From the cell containing the given text, extract its center point as (X, Y) coordinate. 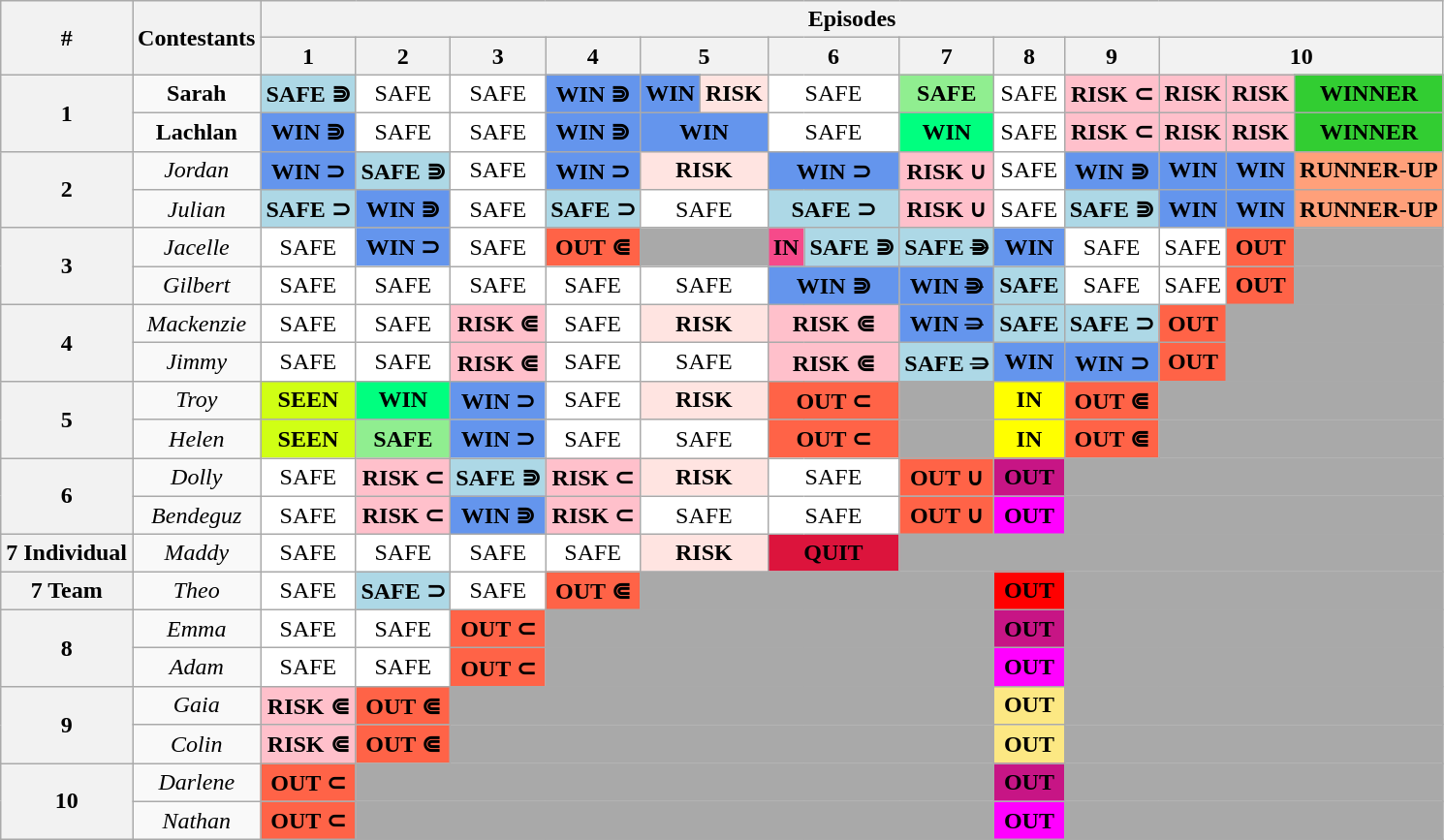
Jimmy (197, 362)
Jacelle (197, 247)
Sarah (197, 94)
Gaia (197, 705)
7 (947, 56)
7 Team (67, 591)
Helen (197, 439)
Contestants (197, 38)
Colin (197, 744)
Troy (197, 400)
Gilbert (197, 286)
Jordan (197, 171)
Emma (197, 629)
# (67, 38)
Lachlan (197, 132)
Adam (197, 668)
QUIT (833, 553)
7 Individual (67, 553)
Mackenzie (197, 324)
Bendeguz (197, 515)
Nathan (197, 821)
Dolly (197, 477)
Maddy (197, 553)
Julian (197, 209)
Darlene (197, 783)
Theo (197, 591)
Episodes (852, 19)
